Pinpoint the cell where the given text exists, returning its [X, Y] midpoint coordinate. 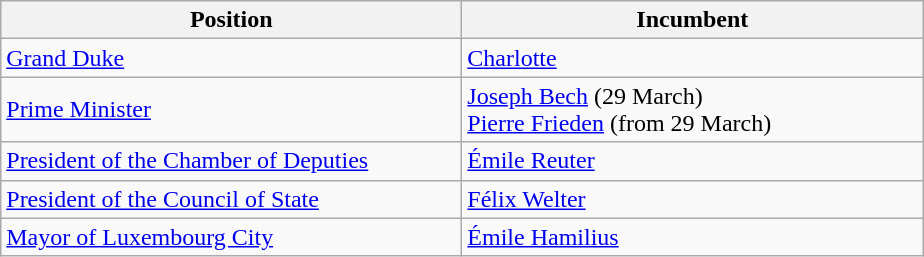
Joseph Bech (29 March)Pierre Frieden (from 29 March) [692, 110]
Incumbent [692, 20]
Mayor of Luxembourg City [232, 237]
Grand Duke [232, 58]
President of the Chamber of Deputies [232, 161]
Position [232, 20]
Charlotte [692, 58]
President of the Council of State [232, 199]
Émile Hamilius [692, 237]
Prime Minister [232, 110]
Émile Reuter [692, 161]
Félix Welter [692, 199]
